Determine the [X, Y] coordinate at the center of the cell enclosing the given text.  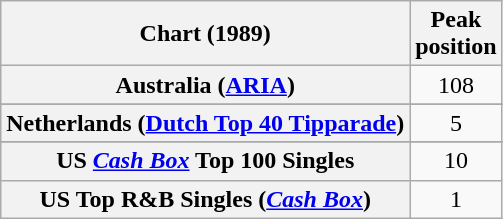
Australia (ARIA) [206, 85]
US Top R&B Singles (Cash Box) [206, 199]
1 [456, 199]
US Cash Box Top 100 Singles [206, 161]
10 [456, 161]
5 [456, 123]
108 [456, 85]
Netherlands (Dutch Top 40 Tipparade) [206, 123]
Peakposition [456, 34]
Chart (1989) [206, 34]
